Find where the given text appears and provide that cell's center as (x, y) coordinate. 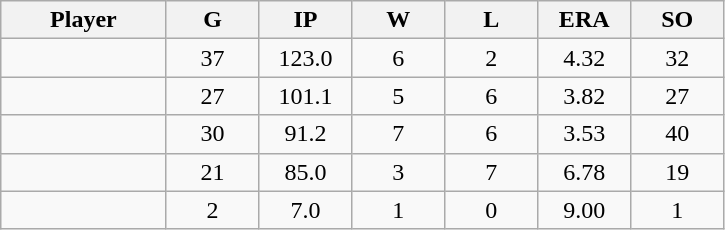
101.1 (306, 96)
L (492, 20)
40 (678, 134)
7.0 (306, 210)
9.00 (584, 210)
123.0 (306, 58)
Player (84, 20)
30 (212, 134)
37 (212, 58)
4.32 (584, 58)
3 (398, 172)
6.78 (584, 172)
85.0 (306, 172)
32 (678, 58)
3.53 (584, 134)
ERA (584, 20)
91.2 (306, 134)
IP (306, 20)
5 (398, 96)
G (212, 20)
0 (492, 210)
21 (212, 172)
W (398, 20)
3.82 (584, 96)
SO (678, 20)
19 (678, 172)
